Locate the cell with the specified text and output its [x, y] center coordinate. 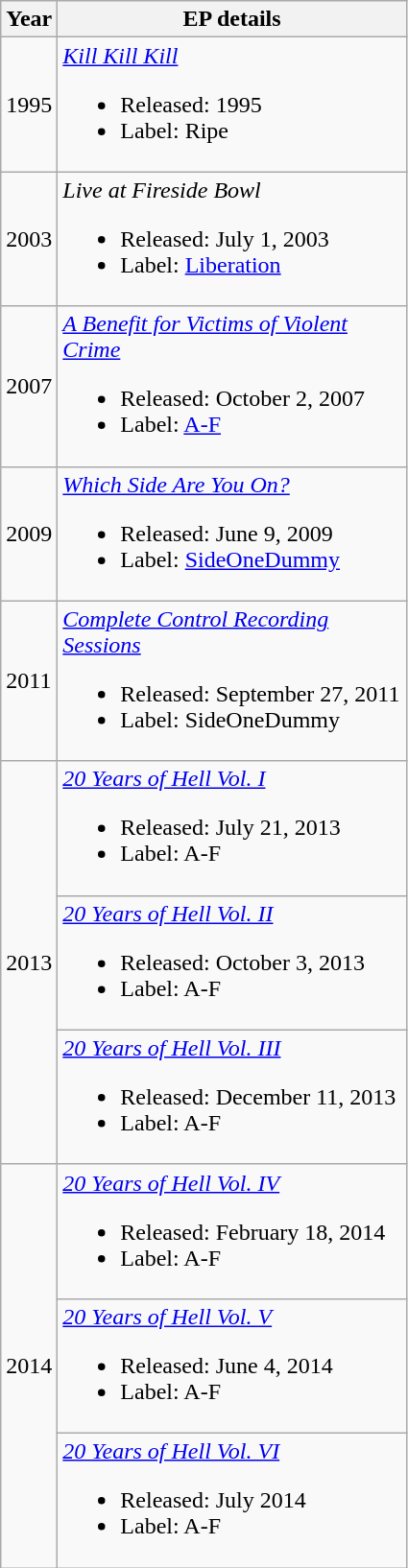
Complete Control Recording SessionsReleased: September 27, 2011Label: SideOneDummy [232, 681]
Live at Fireside BowlReleased: July 1, 2003Label: Liberation [232, 239]
20 Years of Hell Vol. IVReleased: February 18, 2014Label: A-F [232, 1231]
A Benefit for Victims of Violent CrimeReleased: October 2, 2007Label: A-F [232, 386]
2007 [29, 386]
Year [29, 19]
2003 [29, 239]
2009 [29, 534]
EP details [232, 19]
20 Years of Hell Vol. VIReleased: July 2014Label: A-F [232, 1500]
2011 [29, 681]
20 Years of Hell Vol. IIReleased: October 3, 2013Label: A-F [232, 962]
1995 [29, 105]
20 Years of Hell Vol. IIIReleased: December 11, 2013Label: A-F [232, 1097]
2013 [29, 962]
20 Years of Hell Vol. IReleased: July 21, 2013Label: A-F [232, 828]
Which Side Are You On?Released: June 9, 2009Label: SideOneDummy [232, 534]
2014 [29, 1366]
20 Years of Hell Vol. VReleased: June 4, 2014Label: A-F [232, 1366]
Kill Kill KillReleased: 1995Label: Ripe [232, 105]
